Capture the cell that displays the provided text and extract its [X, Y] central coordinate. 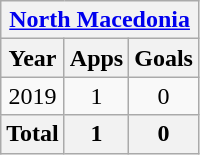
Year [33, 58]
Total [33, 134]
2019 [33, 96]
Goals [164, 58]
Apps [96, 58]
North Macedonia [100, 20]
